Find where the given text appears and provide that cell's center as [X, Y] coordinate. 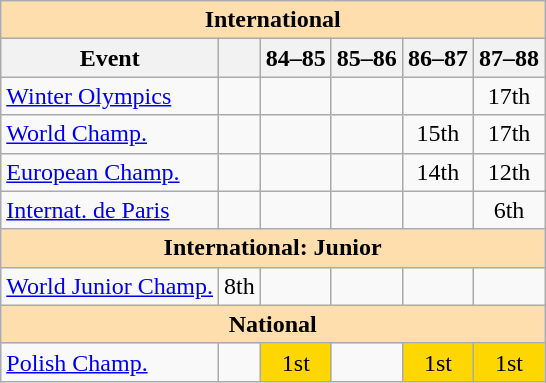
12th [508, 172]
European Champ. [110, 172]
15th [438, 134]
Winter Olympics [110, 96]
85–86 [366, 58]
14th [438, 172]
87–88 [508, 58]
84–85 [296, 58]
National [273, 324]
International: Junior [273, 248]
Internat. de Paris [110, 210]
Polish Champ. [110, 362]
8th [240, 286]
86–87 [438, 58]
6th [508, 210]
Event [110, 58]
International [273, 20]
World Champ. [110, 134]
World Junior Champ. [110, 286]
